Search for the cell housing the specified text and yield its (x, y) center coordinate. 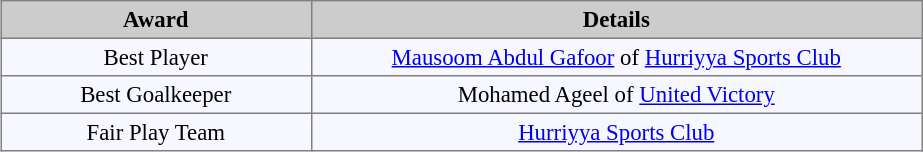
Hurriyya Sports Club (616, 132)
Award (155, 20)
Best Goalkeeper (155, 95)
Details (616, 20)
Best Player (155, 57)
Mausoom Abdul Gafoor of Hurriyya Sports Club (616, 57)
Fair Play Team (155, 132)
Mohamed Ageel of United Victory (616, 95)
